Return the (x, y) coordinate for the center point of the cell that contains the specified text.  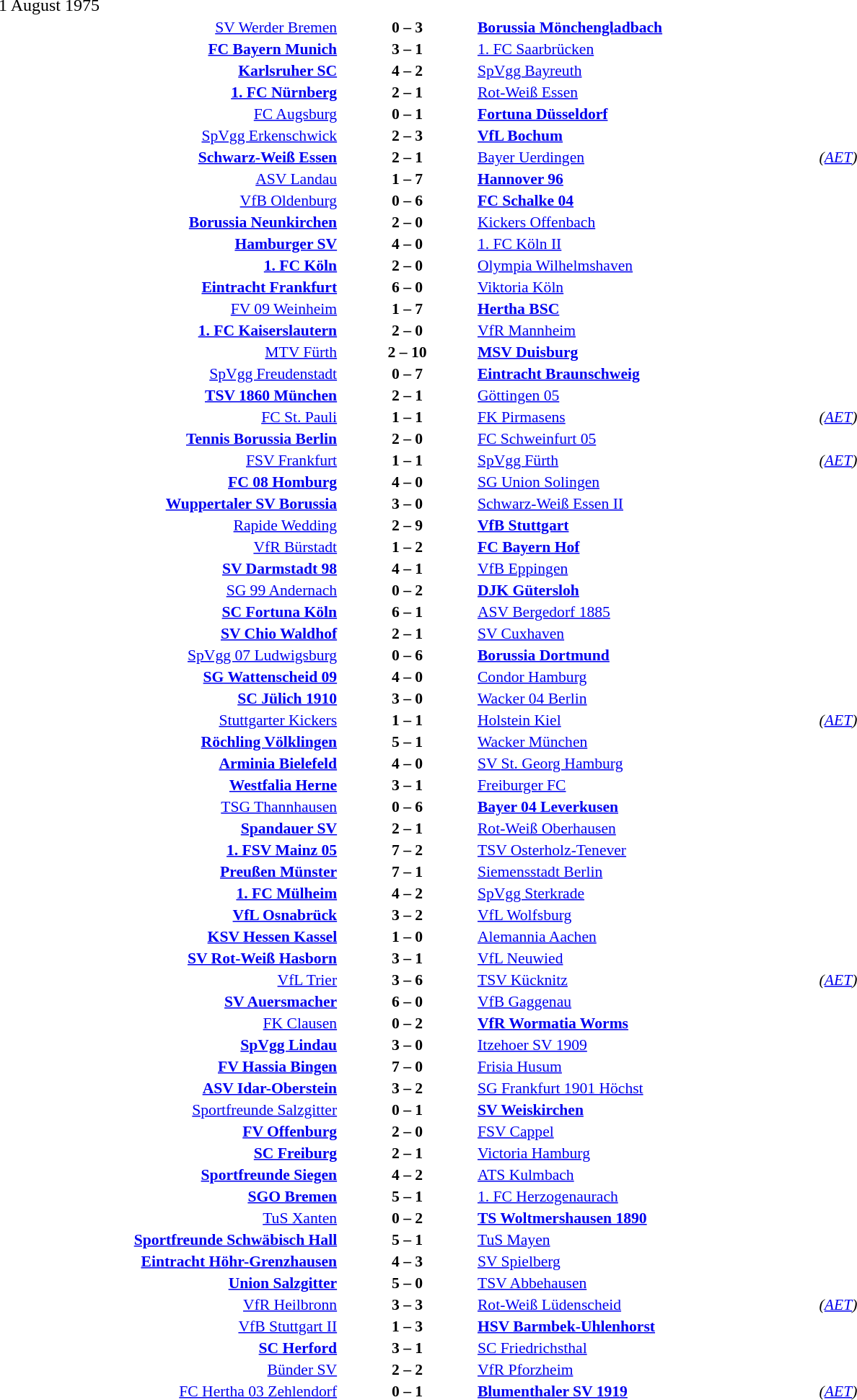
SG Union Solingen (646, 482)
Victoria Hamburg (646, 1153)
SpVgg Sterkrade (646, 893)
3 – 6 (407, 980)
Eintracht Braunschweig (646, 374)
VfB Gaggenau (646, 1002)
Bayer 04 Leverkusen (646, 807)
1 – 2 (407, 547)
FC Bayern Hof (646, 547)
SV St. Georg Hamburg (646, 764)
VfL Bochum (646, 136)
Olympia Wilhelmshaven (646, 266)
2 – 3 (407, 136)
1. FC Köln II (646, 244)
SG Frankfurt 1901 Höchst (646, 1088)
Schwarz-Weiß Essen II (646, 504)
FK Pirmasens (646, 417)
1. FC Herzogenaurach (646, 1196)
Itzehoer SV 1909 (646, 1045)
Borussia Dortmund (646, 655)
Wacker 04 Berlin (646, 699)
Borussia Mönchengladbach (646, 27)
Wacker München (646, 742)
VfR Pforzheim (646, 1370)
VfB Stuttgart (646, 525)
Kickers Offenbach (646, 222)
SC Friedrichsthal (646, 1348)
5 – 0 (407, 1283)
SV Cuxhaven (646, 634)
4 – 3 (407, 1261)
ASV Bergedorf 1885 (646, 612)
7 – 0 (407, 1067)
2 – 10 (407, 352)
2 – 9 (407, 525)
Viktoria Köln (646, 287)
Bayer Uerdingen (646, 157)
7 – 1 (407, 872)
TuS Mayen (646, 1240)
VfB Eppingen (646, 569)
Hertha BSC (646, 309)
VfR Mannheim (646, 331)
DJK Gütersloh (646, 590)
SpVgg Fürth (646, 460)
1 – 3 (407, 1326)
Condor Hamburg (646, 677)
TSV Osterholz-Tenever (646, 850)
SpVgg Bayreuth (646, 71)
ATS Kulmbach (646, 1175)
SV Spielberg (646, 1261)
VfL Neuwied (646, 958)
3 – 3 (407, 1305)
Fortuna Düsseldorf (646, 114)
Holstein Kiel (646, 720)
Frisia Husum (646, 1067)
4 – 1 (407, 569)
Göttingen 05 (646, 395)
HSV Barmbek-Uhlenhorst (646, 1326)
FSV Cappel (646, 1132)
SV Weiskirchen (646, 1110)
FC Schalke 04 (646, 201)
TS Woltmershausen 1890 (646, 1218)
FC Schweinfurt 05 (646, 439)
TSV Abbehausen (646, 1283)
7 – 2 (407, 850)
VfL Wolfsburg (646, 915)
Alemannia Aachen (646, 937)
6 – 1 (407, 612)
Siemensstadt Berlin (646, 872)
Rot-Weiß Oberhausen (646, 828)
0 – 7 (407, 374)
Rot-Weiß Lüdenscheid (646, 1305)
MSV Duisburg (646, 352)
Hannover 96 (646, 179)
1 – 0 (407, 937)
Rot-Weiß Essen (646, 92)
0 – 3 (407, 27)
1. FC Saarbrücken (646, 49)
VfR Wormatia Worms (646, 1023)
TSV Kücknitz (646, 980)
Freiburger FC (646, 785)
2 – 2 (407, 1370)
